Search for the cell housing the specified text and yield its [X, Y] center coordinate. 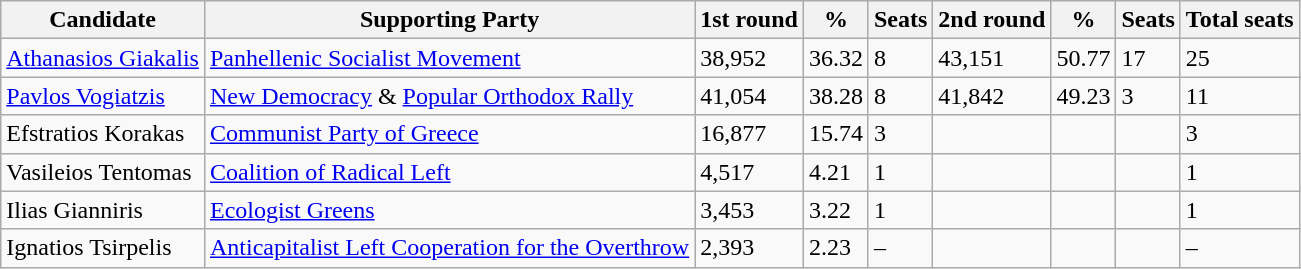
16,877 [750, 134]
Ilias Gianniris [103, 210]
36.32 [836, 58]
3.22 [836, 210]
4,517 [750, 172]
3,453 [750, 210]
Pavlos Vogiatzis [103, 96]
Panhellenic Socialist Movement [449, 58]
Supporting Party [449, 20]
4.21 [836, 172]
38.28 [836, 96]
Vasileios Tentomas [103, 172]
38,952 [750, 58]
43,151 [992, 58]
25 [1240, 58]
Anticapitalist Left Cooperation for the Overthrow [449, 248]
50.77 [1084, 58]
2nd round [992, 20]
2.23 [836, 248]
Ignatios Tsirpelis [103, 248]
Ecologist Greens [449, 210]
49.23 [1084, 96]
2,393 [750, 248]
41,842 [992, 96]
17 [1148, 58]
Athanasios Giakalis [103, 58]
Communist Party of Greece [449, 134]
Efstratios Korakas [103, 134]
Candidate [103, 20]
1st round [750, 20]
Total seats [1240, 20]
15.74 [836, 134]
New Democracy & Popular Orthodox Rally [449, 96]
41,054 [750, 96]
Coalition of Radical Left [449, 172]
11 [1240, 96]
